Find where the given text appears and provide that cell's center as [x, y] coordinate. 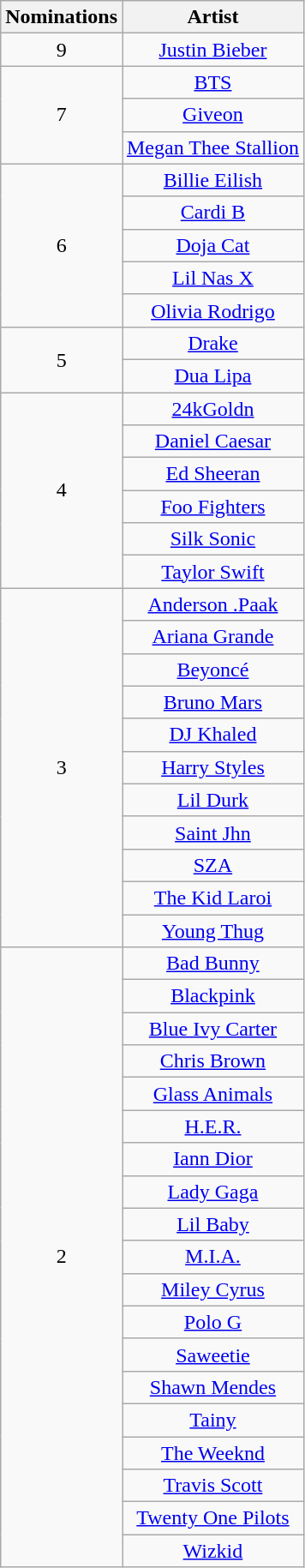
Lady Gaga [212, 1192]
BTS [212, 82]
Doja Cat [212, 245]
Bad Bunny [212, 964]
6 [62, 245]
Glass Animals [212, 1094]
Billie Eilish [212, 180]
Tainy [212, 1420]
Bruno Mars [212, 702]
Lil Durk [212, 800]
Iann Dior [212, 1159]
Ed Sheeran [212, 474]
Giveon [212, 115]
Miley Cyrus [212, 1289]
Drake [212, 343]
Taylor Swift [212, 572]
Dua Lipa [212, 375]
4 [62, 490]
Twenty One Pilots [212, 1518]
Ariana Grande [212, 637]
Wizkid [212, 1551]
5 [62, 359]
Blue Ivy Carter [212, 1029]
Foo Fighters [212, 507]
Polo G [212, 1322]
Silk Sonic [212, 539]
Lil Baby [212, 1224]
9 [62, 50]
Saint Jhn [212, 832]
M.I.A. [212, 1257]
2 [62, 1257]
Olivia Rodrigo [212, 310]
Young Thug [212, 930]
Harry Styles [212, 767]
H.E.R. [212, 1126]
Megan Thee Stallion [212, 147]
3 [62, 768]
Nominations [62, 17]
Saweetie [212, 1355]
24kGoldn [212, 409]
DJ Khaled [212, 735]
Chris Brown [212, 1061]
Justin Bieber [212, 50]
Shawn Mendes [212, 1387]
Artist [212, 17]
Blackpink [212, 996]
SZA [212, 865]
Lil Nas X [212, 278]
Travis Scott [212, 1486]
Anderson .Paak [212, 604]
Cardi B [212, 213]
The Kid Laroi [212, 898]
Beyoncé [212, 670]
The Weeknd [212, 1453]
Daniel Caesar [212, 442]
7 [62, 115]
